Locate the cell with the specified text and output its (x, y) center coordinate. 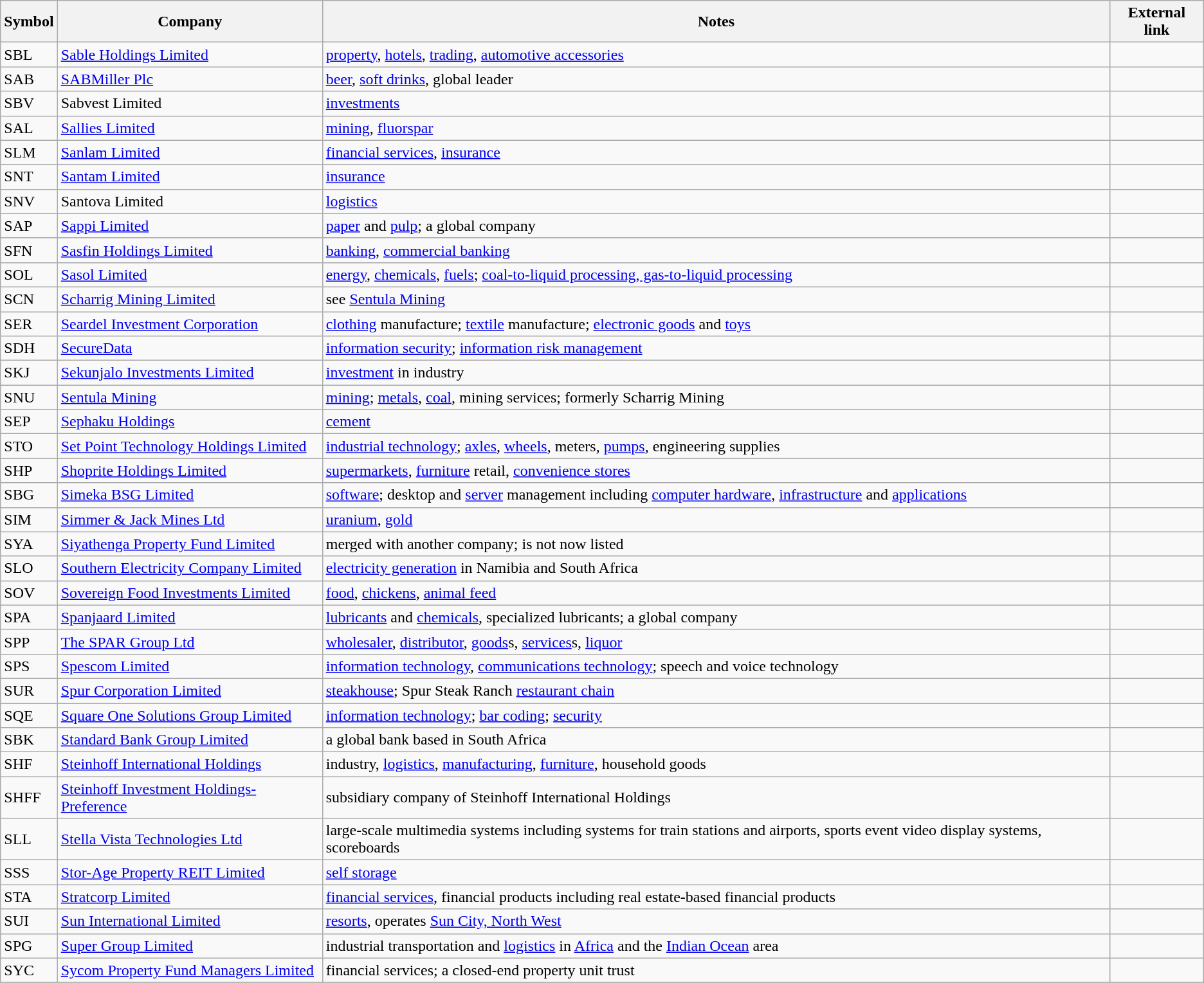
energy, chemicals, fuels; coal-to-liquid processing, gas-to-liquid processing (716, 275)
mining; metals, coal, mining services; formerly Scharrig Mining (716, 397)
Steinhoff Investment Holdings-Preference (190, 797)
Sallies Limited (190, 128)
Scharrig Mining Limited (190, 299)
food, chickens, animal feed (716, 593)
Stor-Age Property REIT Limited (190, 872)
industry, logistics, manufacturing, furniture, household goods (716, 764)
SOV (29, 593)
Sovereign Food Investments Limited (190, 593)
lubricants and chemicals, specialized lubricants; a global company (716, 617)
merged with another company; is not now listed (716, 544)
SABMiller Plc (190, 79)
Square One Solutions Group Limited (190, 716)
SBG (29, 495)
Sekunjalo Investments Limited (190, 373)
property, hotels, trading, automotive accessories (716, 55)
SLM (29, 152)
SHP (29, 471)
SNU (29, 397)
Seardel Investment Corporation (190, 323)
Spur Corporation Limited (190, 690)
financial services, financial products including real estate-based financial products (716, 897)
SAP (29, 226)
uranium, gold (716, 519)
SNT (29, 177)
Sycom Property Fund Managers Limited (190, 970)
investments (716, 104)
Shoprite Holdings Limited (190, 471)
Siyathenga Property Fund Limited (190, 544)
SFN (29, 250)
Santam Limited (190, 177)
SPG (29, 946)
investment in industry (716, 373)
banking, commercial banking (716, 250)
information technology, communications technology; speech and voice technology (716, 666)
resorts, operates Sun City, North West (716, 921)
Southern Electricity Company Limited (190, 568)
software; desktop and server management including computer hardware, infrastructure and applications (716, 495)
Santova Limited (190, 201)
SSS (29, 872)
SAL (29, 128)
SBV (29, 104)
SBL (29, 55)
Company (190, 22)
Sephaku Holdings (190, 422)
SUI (29, 921)
Notes (716, 22)
SBK (29, 740)
SHFF (29, 797)
Sable Holdings Limited (190, 55)
Sanlam Limited (190, 152)
Set Point Technology Holdings Limited (190, 446)
SNV (29, 201)
industrial technology; axles, wheels, meters, pumps, engineering supplies (716, 446)
SYC (29, 970)
SYA (29, 544)
Sasol Limited (190, 275)
SKJ (29, 373)
SQE (29, 716)
SHF (29, 764)
Super Group Limited (190, 946)
a global bank based in South Africa (716, 740)
large-scale multimedia systems including systems for train stations and airports, sports event video display systems, scoreboards (716, 840)
SUR (29, 690)
mining, fluorspar (716, 128)
information security; information risk management (716, 348)
information technology; bar coding; security (716, 716)
SAB (29, 79)
SPS (29, 666)
The SPAR Group Ltd (190, 642)
clothing manufacture; textile manufacture; electronic goods and toys (716, 323)
subsidiary company of Steinhoff International Holdings (716, 797)
cement (716, 422)
Sasfin Holdings Limited (190, 250)
SPP (29, 642)
SER (29, 323)
SIM (29, 519)
logistics (716, 201)
SEP (29, 422)
paper and pulp; a global company (716, 226)
Standard Bank Group Limited (190, 740)
Steinhoff International Holdings (190, 764)
steakhouse; Spur Steak Ranch restaurant chain (716, 690)
electricity generation in Namibia and South Africa (716, 568)
supermarkets, furniture retail, convenience stores (716, 471)
SLL (29, 840)
STO (29, 446)
Sun International Limited (190, 921)
see Sentula Mining (716, 299)
financial services; a closed-end property unit trust (716, 970)
self storage (716, 872)
Symbol (29, 22)
STA (29, 897)
Sappi Limited (190, 226)
financial services, insurance (716, 152)
SLO (29, 568)
Spescom Limited (190, 666)
SPA (29, 617)
insurance (716, 177)
SCN (29, 299)
SDH (29, 348)
Sabvest Limited (190, 104)
beer, soft drinks, global leader (716, 79)
SOL (29, 275)
Sentula Mining (190, 397)
industrial transportation and logistics in Africa and the Indian Ocean area (716, 946)
Simeka BSG Limited (190, 495)
Spanjaard Limited (190, 617)
wholesaler, distributor, goodss, servicess, liquor (716, 642)
Stella Vista Technologies Ltd (190, 840)
Stratcorp Limited (190, 897)
External link (1157, 22)
SecureData (190, 348)
Simmer & Jack Mines Ltd (190, 519)
